Capture the cell that displays the provided text and extract its [X, Y] central coordinate. 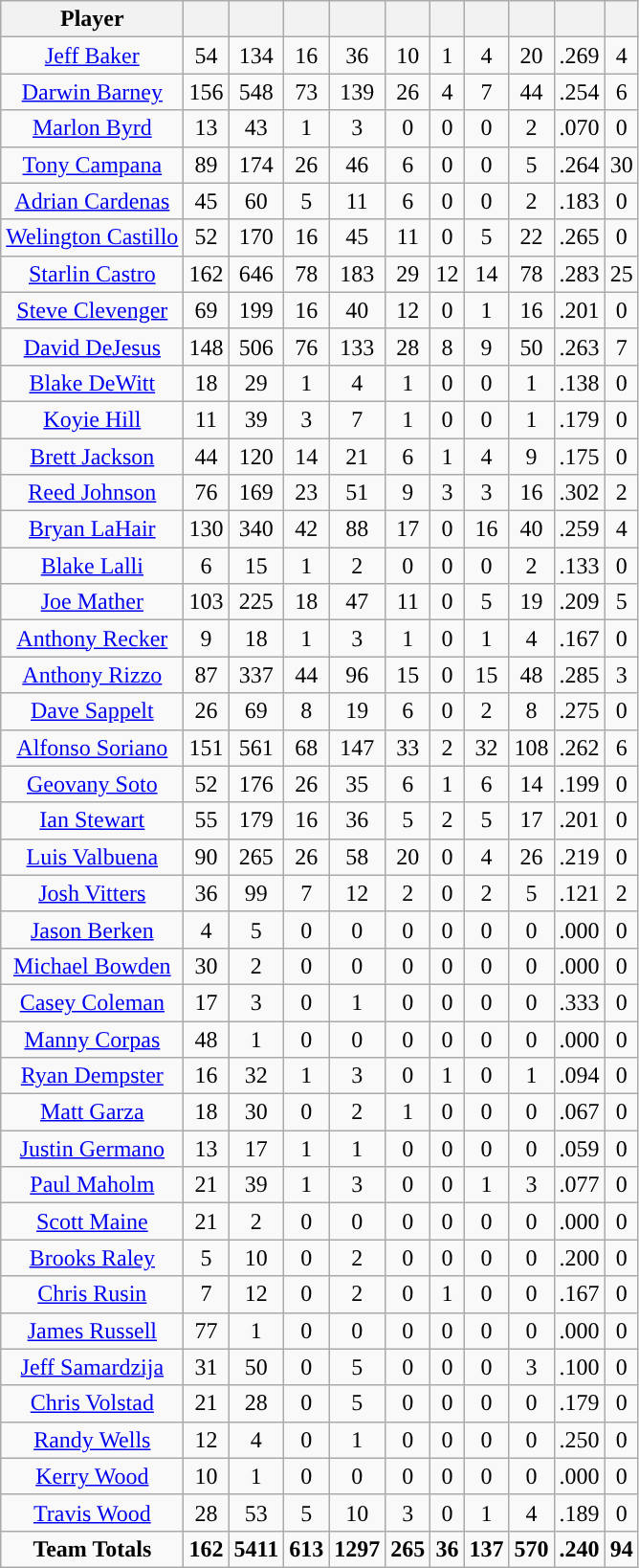
Scott Maine [92, 1221]
Welington Castillo [92, 237]
134 [256, 56]
506 [256, 347]
77 [207, 1331]
Josh Vitters [92, 893]
.275 [580, 711]
Manny Corpas [92, 1039]
.175 [580, 457]
147 [358, 748]
David DeJesus [92, 347]
.219 [580, 857]
.138 [580, 383]
94 [622, 1549]
Tony Campana [92, 165]
99 [256, 893]
130 [207, 529]
170 [256, 237]
Geovany Soto [92, 784]
.100 [580, 1367]
225 [256, 602]
Darwin Barney [92, 92]
.254 [580, 92]
68 [306, 748]
Marlon Byrd [92, 128]
.070 [580, 128]
151 [207, 748]
31 [207, 1367]
570 [532, 1549]
James Russell [92, 1331]
60 [256, 201]
Jeff Baker [92, 56]
Luis Valbuena [92, 857]
548 [256, 92]
.265 [580, 237]
Blake Lalli [92, 566]
Travis Wood [92, 1512]
25 [622, 274]
Anthony Rizzo [92, 675]
Brett Jackson [92, 457]
46 [358, 165]
Blake DeWitt [92, 383]
.067 [580, 1112]
.333 [580, 1002]
613 [306, 1549]
Bryan LaHair [92, 529]
Dave Sappelt [92, 711]
51 [358, 493]
Chris Rusin [92, 1294]
Alfonso Soriano [92, 748]
Kerry Wood [92, 1476]
561 [256, 748]
Jason Berken [92, 930]
Casey Coleman [92, 1002]
199 [256, 310]
Ian Stewart [92, 820]
Reed Johnson [92, 493]
Adrian Cardenas [92, 201]
.077 [580, 1185]
Matt Garza [92, 1112]
.189 [580, 1512]
Chris Volstad [92, 1403]
Player [92, 19]
Team Totals [92, 1549]
.283 [580, 274]
55 [207, 820]
Steve Clevenger [92, 310]
337 [256, 675]
120 [256, 457]
103 [207, 602]
137 [486, 1549]
73 [306, 92]
.264 [580, 165]
340 [256, 529]
.302 [580, 493]
43 [256, 128]
.262 [580, 748]
139 [358, 92]
53 [256, 1512]
.269 [580, 56]
.183 [580, 201]
176 [256, 784]
156 [207, 92]
.209 [580, 602]
Jeff Samardzija [92, 1367]
Justin Germano [92, 1149]
169 [256, 493]
88 [358, 529]
.285 [580, 675]
.133 [580, 566]
148 [207, 347]
5411 [256, 1549]
.259 [580, 529]
54 [207, 56]
Koyie Hill [92, 419]
33 [408, 748]
22 [532, 237]
96 [358, 675]
23 [306, 493]
179 [256, 820]
.059 [580, 1149]
.250 [580, 1440]
.200 [580, 1258]
.263 [580, 347]
47 [358, 602]
35 [358, 784]
.240 [580, 1549]
133 [358, 347]
1297 [358, 1549]
58 [358, 857]
Randy Wells [92, 1440]
87 [207, 675]
646 [256, 274]
Michael Bowden [92, 966]
90 [207, 857]
Paul Maholm [92, 1185]
.199 [580, 784]
Ryan Dempster [92, 1076]
89 [207, 165]
Brooks Raley [92, 1258]
.121 [580, 893]
183 [358, 274]
42 [306, 529]
.094 [580, 1076]
Anthony Recker [92, 638]
Starlin Castro [92, 274]
108 [532, 748]
174 [256, 165]
Joe Mather [92, 602]
